Pinpoint the cell where the given text exists, returning its [X, Y] midpoint coordinate. 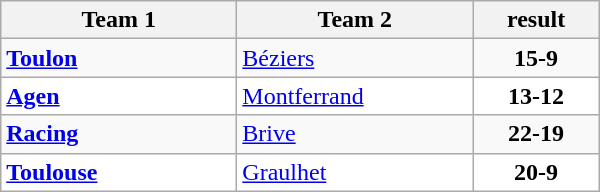
Brive [355, 134]
Agen [119, 96]
Toulon [119, 58]
Béziers [355, 58]
15-9 [536, 58]
Montferrand [355, 96]
result [536, 20]
Graulhet [355, 172]
Team 1 [119, 20]
Team 2 [355, 20]
22-19 [536, 134]
Toulouse [119, 172]
20-9 [536, 172]
Racing [119, 134]
13-12 [536, 96]
